Return the [x, y] coordinate for the center point of the cell that contains the specified text.  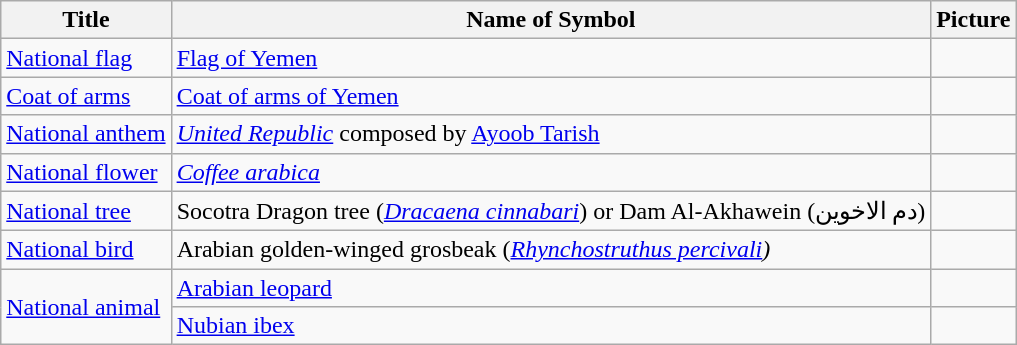
National tree [86, 211]
National flag [86, 58]
National animal [86, 307]
National anthem [86, 134]
Arabian leopard [551, 288]
Coat of arms [86, 96]
National flower [86, 172]
Title [86, 20]
Flag of Yemen [551, 58]
Arabian golden-winged grosbeak (Rhynchostruthus percivali) [551, 250]
United Republic composed by Ayoob Tarish [551, 134]
Picture [974, 20]
Nubian ibex [551, 326]
National bird [86, 250]
Coat of arms of Yemen [551, 96]
Coffee arabica [551, 172]
Name of Symbol [551, 20]
Socotra Dragon tree (Dracaena cinnabari) or Dam Al-Akhawein (دم الاخوين) [551, 211]
